Find where the given text appears and provide that cell's center as [X, Y] coordinate. 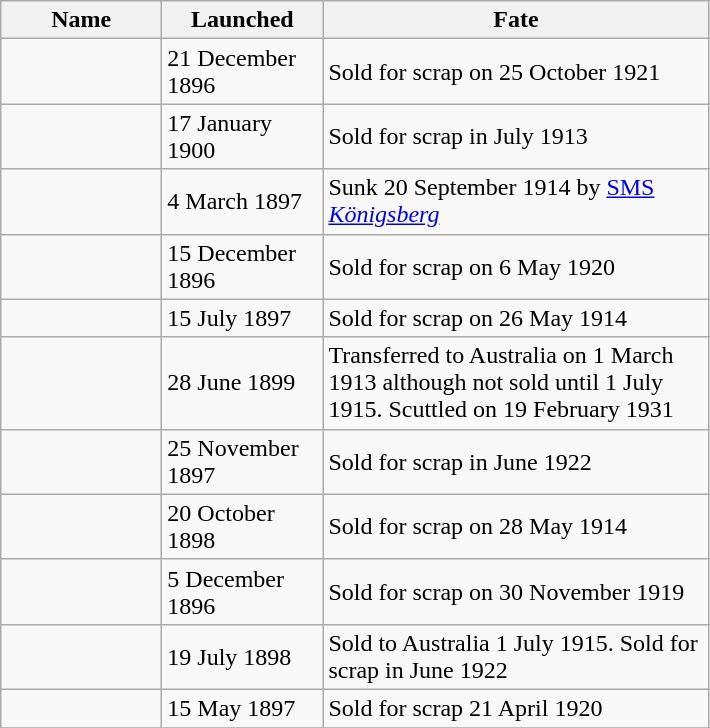
5 December 1896 [242, 592]
Sunk 20 September 1914 by SMS Königsberg [516, 202]
Sold for scrap on 25 October 1921 [516, 72]
19 July 1898 [242, 656]
15 May 1897 [242, 708]
15 July 1897 [242, 318]
Launched [242, 20]
Sold for scrap 21 April 1920 [516, 708]
4 March 1897 [242, 202]
Sold for scrap in July 1913 [516, 136]
Sold for scrap in June 1922 [516, 462]
28 June 1899 [242, 383]
Sold for scrap on 30 November 1919 [516, 592]
Transferred to Australia on 1 March 1913 although not sold until 1 July 1915. Scuttled on 19 February 1931 [516, 383]
Sold for scrap on 6 May 1920 [516, 266]
21 December 1896 [242, 72]
17 January 1900 [242, 136]
15 December 1896 [242, 266]
Sold to Australia 1 July 1915. Sold for scrap in June 1922 [516, 656]
25 November 1897 [242, 462]
20 October 1898 [242, 526]
Name [82, 20]
Fate [516, 20]
Sold for scrap on 26 May 1914 [516, 318]
Sold for scrap on 28 May 1914 [516, 526]
